Detect which cell encompasses the target text, then output its [X, Y] center coordinate. 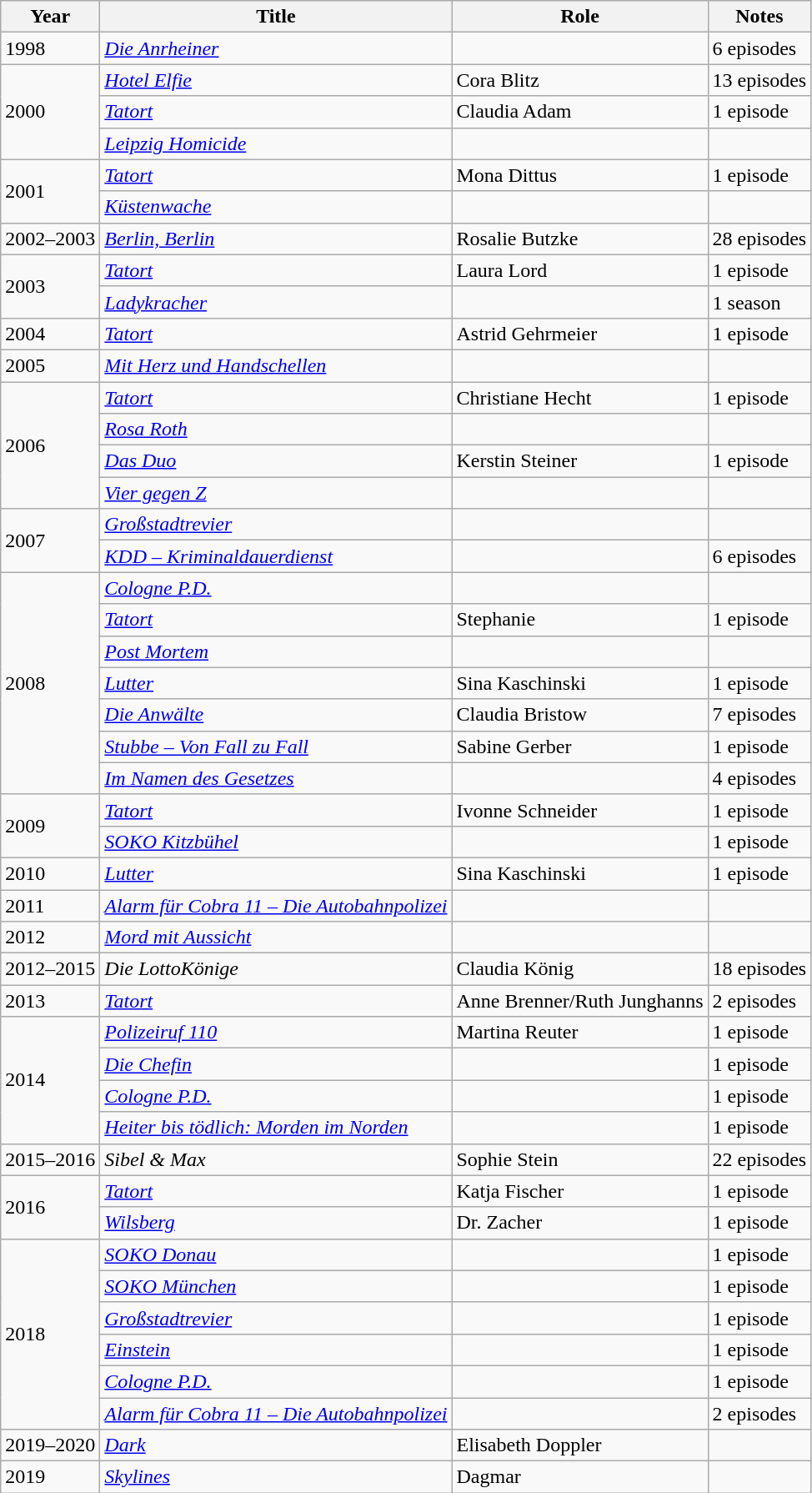
SOKO Kitzbühel [276, 842]
2012–2015 [50, 969]
SOKO München [276, 1286]
KDD – Kriminaldauerdienst [276, 556]
2013 [50, 1001]
Stubbe – Von Fall zu Fall [276, 746]
Die Chefin [276, 1064]
2014 [50, 1080]
Mord mit Aussicht [276, 938]
2015–2016 [50, 1159]
2019 [50, 1477]
18 episodes [759, 969]
Claudia Bristow [580, 715]
Dagmar [580, 1477]
2009 [50, 826]
Vier gegen Z [276, 493]
Claudia König [580, 969]
13 episodes [759, 80]
Stephanie [580, 620]
Einstein [276, 1350]
Sophie Stein [580, 1159]
Year [50, 17]
Dark [276, 1445]
Skylines [276, 1477]
2002–2003 [50, 239]
Title [276, 17]
2005 [50, 365]
4 episodes [759, 778]
1998 [50, 48]
SOKO Donau [276, 1254]
2018 [50, 1334]
2019–2020 [50, 1445]
Mona Dittus [580, 175]
2003 [50, 286]
Katja Fischer [580, 1191]
2000 [50, 112]
Astrid Gehrmeier [580, 334]
Hotel Elfie [276, 80]
Wilsberg [276, 1223]
Leipzig Homicide [276, 143]
Die LottoKönige [276, 969]
Polizeiruf 110 [276, 1033]
Sibel & Max [276, 1159]
Elisabeth Doppler [580, 1445]
Cora Blitz [580, 80]
Anne Brenner/Ruth Junghanns [580, 1001]
Die Anwälte [276, 715]
2012 [50, 938]
Sabine Gerber [580, 746]
Role [580, 17]
Mit Herz und Handschellen [276, 365]
Ladykracher [276, 302]
2010 [50, 873]
2004 [50, 334]
28 episodes [759, 239]
Im Namen des Gesetzes [276, 778]
Das Duo [276, 461]
7 episodes [759, 715]
Martina Reuter [580, 1033]
Rosalie Butzke [580, 239]
2001 [50, 191]
Claudia Adam [580, 112]
Dr. Zacher [580, 1223]
Die Anrheiner [276, 48]
22 episodes [759, 1159]
1 season [759, 302]
Berlin, Berlin [276, 239]
Ivonne Schneider [580, 810]
Küstenwache [276, 207]
Notes [759, 17]
Christiane Hecht [580, 398]
Rosa Roth [276, 430]
2006 [50, 445]
2016 [50, 1207]
Post Mortem [276, 651]
2007 [50, 540]
2008 [50, 683]
Heiter bis tödlich: Morden im Norden [276, 1128]
2011 [50, 905]
Laura Lord [580, 270]
Kerstin Steiner [580, 461]
